Find where the given text appears and provide that cell's center as [X, Y] coordinate. 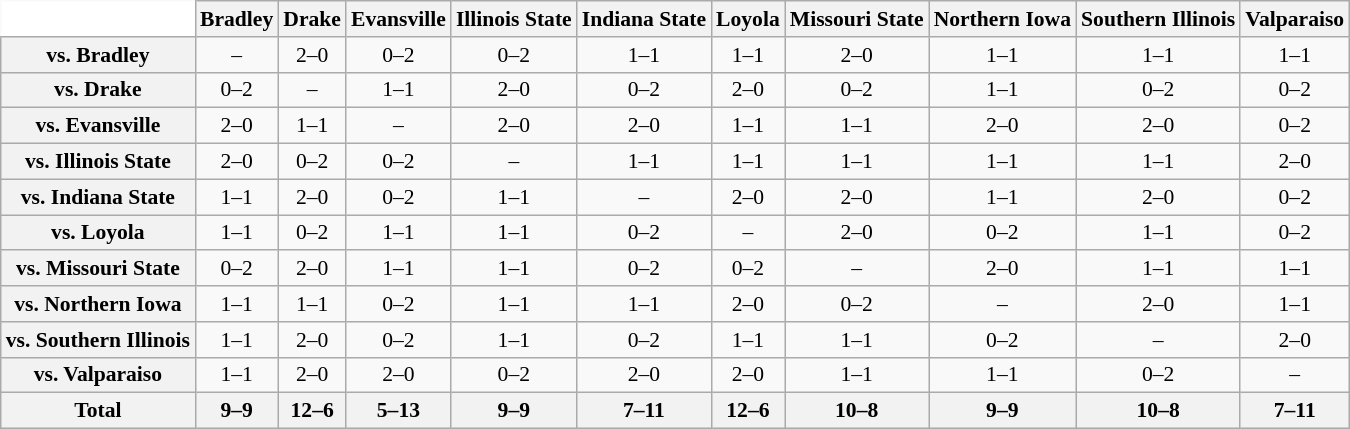
Southern Illinois [1158, 19]
Valparaiso [1294, 19]
vs. Loyola [98, 233]
Loyola [748, 19]
vs. Southern Illinois [98, 340]
vs. Drake [98, 90]
Evansville [398, 19]
vs. Evansville [98, 126]
vs. Indiana State [98, 197]
vs. Illinois State [98, 162]
Total [98, 411]
5–13 [398, 411]
vs. Missouri State [98, 269]
Bradley [236, 19]
vs. Valparaiso [98, 375]
Illinois State [514, 19]
vs. Bradley [98, 55]
Drake [312, 19]
Missouri State [857, 19]
Northern Iowa [1002, 19]
vs. Northern Iowa [98, 304]
Indiana State [644, 19]
